Detect which cell encompasses the target text, then output its (X, Y) center coordinate. 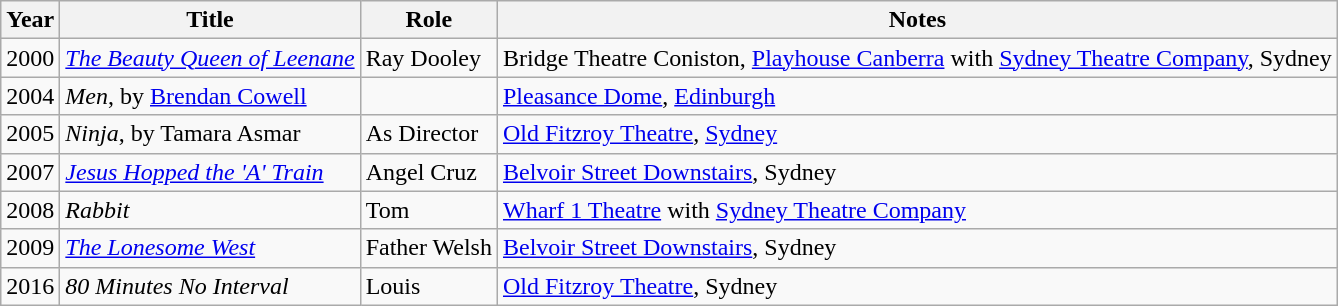
Rabbit (210, 210)
Jesus Hopped the 'A' Train (210, 172)
As Director (428, 134)
Tom (428, 210)
Pleasance Dome, Edinburgh (917, 96)
Role (428, 20)
Title (210, 20)
Father Welsh (428, 248)
Year (30, 20)
Ninja, by Tamara Asmar (210, 134)
The Beauty Queen of Leenane (210, 58)
The Lonesome West (210, 248)
2007 (30, 172)
2005 (30, 134)
80 Minutes No Interval (210, 286)
Men, by Brendan Cowell (210, 96)
Wharf 1 Theatre with Sydney Theatre Company (917, 210)
Bridge Theatre Coniston, Playhouse Canberra with Sydney Theatre Company, Sydney (917, 58)
Ray Dooley (428, 58)
Notes (917, 20)
Angel Cruz (428, 172)
2000 (30, 58)
2009 (30, 248)
2008 (30, 210)
2016 (30, 286)
2004 (30, 96)
Louis (428, 286)
